From the cell containing the given text, extract its center point as (x, y) coordinate. 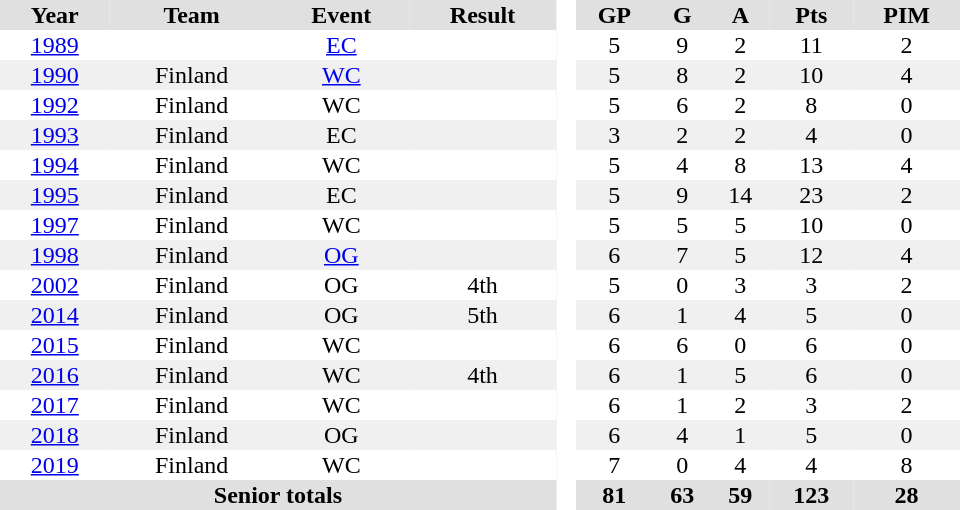
1990 (55, 75)
Pts (811, 15)
Year (55, 15)
1995 (55, 195)
11 (811, 45)
14 (740, 195)
1994 (55, 165)
2019 (55, 465)
2002 (55, 285)
59 (740, 495)
1998 (55, 255)
123 (811, 495)
1992 (55, 105)
Event (342, 15)
A (740, 15)
23 (811, 195)
1993 (55, 135)
2015 (55, 345)
1989 (55, 45)
28 (906, 495)
Team (192, 15)
2017 (55, 405)
G (682, 15)
Result (482, 15)
5th (482, 315)
2016 (55, 375)
PIM (906, 15)
2018 (55, 435)
13 (811, 165)
1997 (55, 225)
81 (614, 495)
63 (682, 495)
12 (811, 255)
GP (614, 15)
2014 (55, 315)
Senior totals (278, 495)
